Locate the cell with the specified text and output its [X, Y] center coordinate. 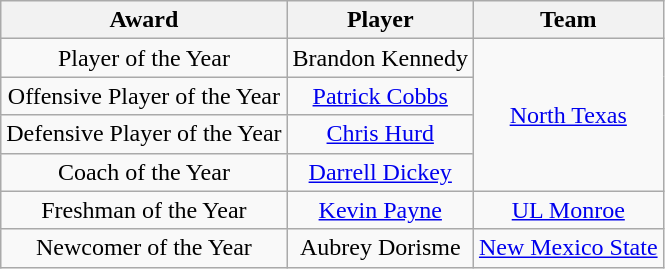
Newcomer of the Year [144, 248]
Coach of the Year [144, 172]
Player [380, 20]
North Texas [568, 115]
Defensive Player of the Year [144, 134]
Player of the Year [144, 58]
Award [144, 20]
Freshman of the Year [144, 210]
Aubrey Dorisme [380, 248]
Offensive Player of the Year [144, 96]
Patrick Cobbs [380, 96]
Darrell Dickey [380, 172]
Kevin Payne [380, 210]
UL Monroe [568, 210]
Chris Hurd [380, 134]
Team [568, 20]
New Mexico State [568, 248]
Brandon Kennedy [380, 58]
